From the cell containing the given text, extract its center point as [x, y] coordinate. 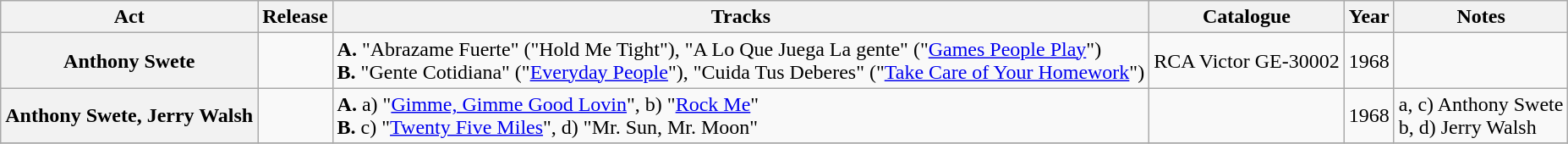
Catalogue [1247, 17]
Act [129, 17]
a, c) Anthony Swete b, d) Jerry Walsh [1481, 115]
Year [1368, 17]
Tracks [741, 17]
Release [295, 17]
Anthony Swete, Jerry Walsh [129, 115]
Anthony Swete [129, 61]
RCA Victor GE-30002 [1247, 61]
Notes [1481, 17]
A. a) "Gimme, Gimme Good Lovin", b) "Rock Me"B. c) "Twenty Five Miles", d) "Mr. Sun, Mr. Moon" [741, 115]
